Identify which cell holds the provided text, then report its (x, y) central coordinate. 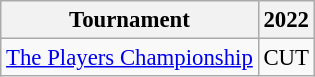
CUT (286, 58)
The Players Championship (130, 58)
Tournament (130, 20)
2022 (286, 20)
